For the text-containing cell, return its midpoint in [X, Y] coordinate format. 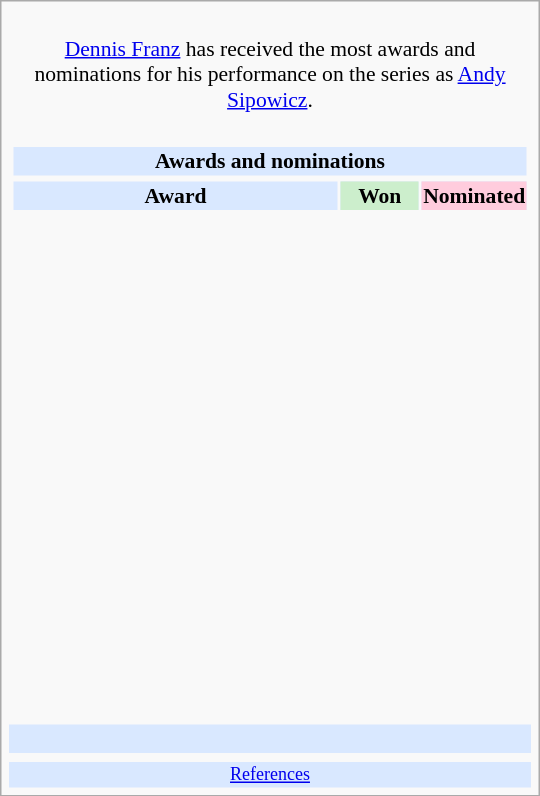
Dennis Franz has received the most awards and nominations for his performance on the series as Andy Sipowicz. [270, 62]
Nominated [474, 195]
Won [380, 195]
Award [175, 195]
Awards and nominations [270, 161]
Awards and nominations Award Won Nominated [270, 419]
References [270, 775]
